Extract the (x, y) coordinate from the center of the cell holding the provided text.  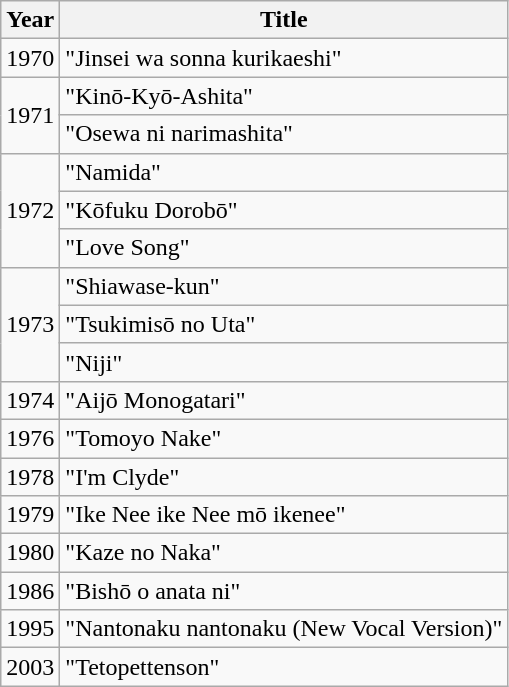
1978 (30, 477)
1986 (30, 591)
1972 (30, 210)
1974 (30, 400)
Title (284, 20)
1973 (30, 324)
"Namida" (284, 172)
1971 (30, 115)
1995 (30, 629)
"Nantonaku nantonaku (New Vocal Version)" (284, 629)
2003 (30, 667)
"Kinō-Kyō-Ashita" (284, 96)
"I'm Clyde" (284, 477)
"Tsukimisō no Uta" (284, 324)
"Kaze no Naka" (284, 553)
1980 (30, 553)
"Osewa ni narimashita" (284, 134)
1976 (30, 438)
"Tetopettenson" (284, 667)
1970 (30, 58)
"Niji" (284, 362)
"Jinsei wa sonna kurikaeshi" (284, 58)
"Tomoyo Nake" (284, 438)
"Kōfuku Dorobō" (284, 210)
"Love Song" (284, 248)
1979 (30, 515)
"Aijō Monogatari" (284, 400)
"Shiawase-kun" (284, 286)
"Bishō o anata ni" (284, 591)
"Ike Nee ike Nee mō ikenee" (284, 515)
Year (30, 20)
